Return [x, y] of the center of cell containing provided text 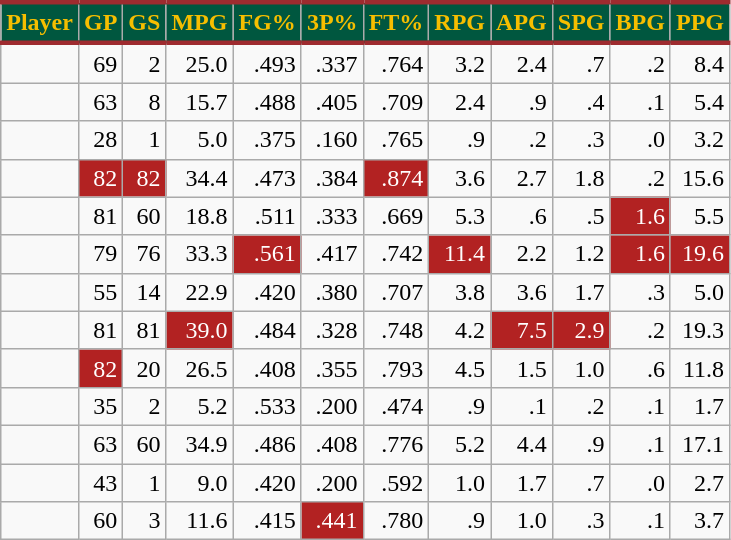
.592 [396, 483]
1.8 [581, 178]
.486 [267, 444]
.328 [332, 330]
.384 [332, 178]
.441 [332, 521]
.874 [396, 178]
5.3 [460, 216]
.793 [396, 368]
26.5 [200, 368]
.473 [267, 178]
.415 [267, 521]
43 [100, 483]
FG% [267, 22]
11.8 [700, 368]
SPG [581, 22]
RPG [460, 22]
.355 [332, 368]
PPG [700, 22]
Player [40, 22]
.765 [396, 140]
.5 [581, 216]
.707 [396, 292]
28 [100, 140]
35 [100, 406]
.474 [396, 406]
7.5 [522, 330]
34.9 [200, 444]
39.0 [200, 330]
5.4 [700, 102]
4.4 [522, 444]
GS [144, 22]
4.2 [460, 330]
11.6 [200, 521]
.780 [396, 521]
.484 [267, 330]
.493 [267, 63]
15.7 [200, 102]
1.2 [581, 254]
3P% [332, 22]
18.8 [200, 216]
25.0 [200, 63]
19.6 [700, 254]
1.5 [522, 368]
.709 [396, 102]
4.5 [460, 368]
.764 [396, 63]
.160 [332, 140]
.375 [267, 140]
3 [144, 521]
3.7 [700, 521]
3.8 [460, 292]
.511 [267, 216]
76 [144, 254]
.337 [332, 63]
79 [100, 254]
.333 [332, 216]
14 [144, 292]
20 [144, 368]
MPG [200, 22]
8 [144, 102]
FT% [396, 22]
8.4 [700, 63]
9.0 [200, 483]
.4 [581, 102]
.380 [332, 292]
5.5 [700, 216]
BPG [640, 22]
.776 [396, 444]
.669 [396, 216]
.488 [267, 102]
GP [100, 22]
11.4 [460, 254]
.561 [267, 254]
2.9 [581, 330]
15.6 [700, 178]
.748 [396, 330]
.405 [332, 102]
69 [100, 63]
.742 [396, 254]
19.3 [700, 330]
33.3 [200, 254]
22.9 [200, 292]
55 [100, 292]
.533 [267, 406]
APG [522, 22]
2.2 [522, 254]
.417 [332, 254]
34.4 [200, 178]
17.1 [700, 444]
